Return the (x, y) coordinate for the center point of the cell that contains the specified text.  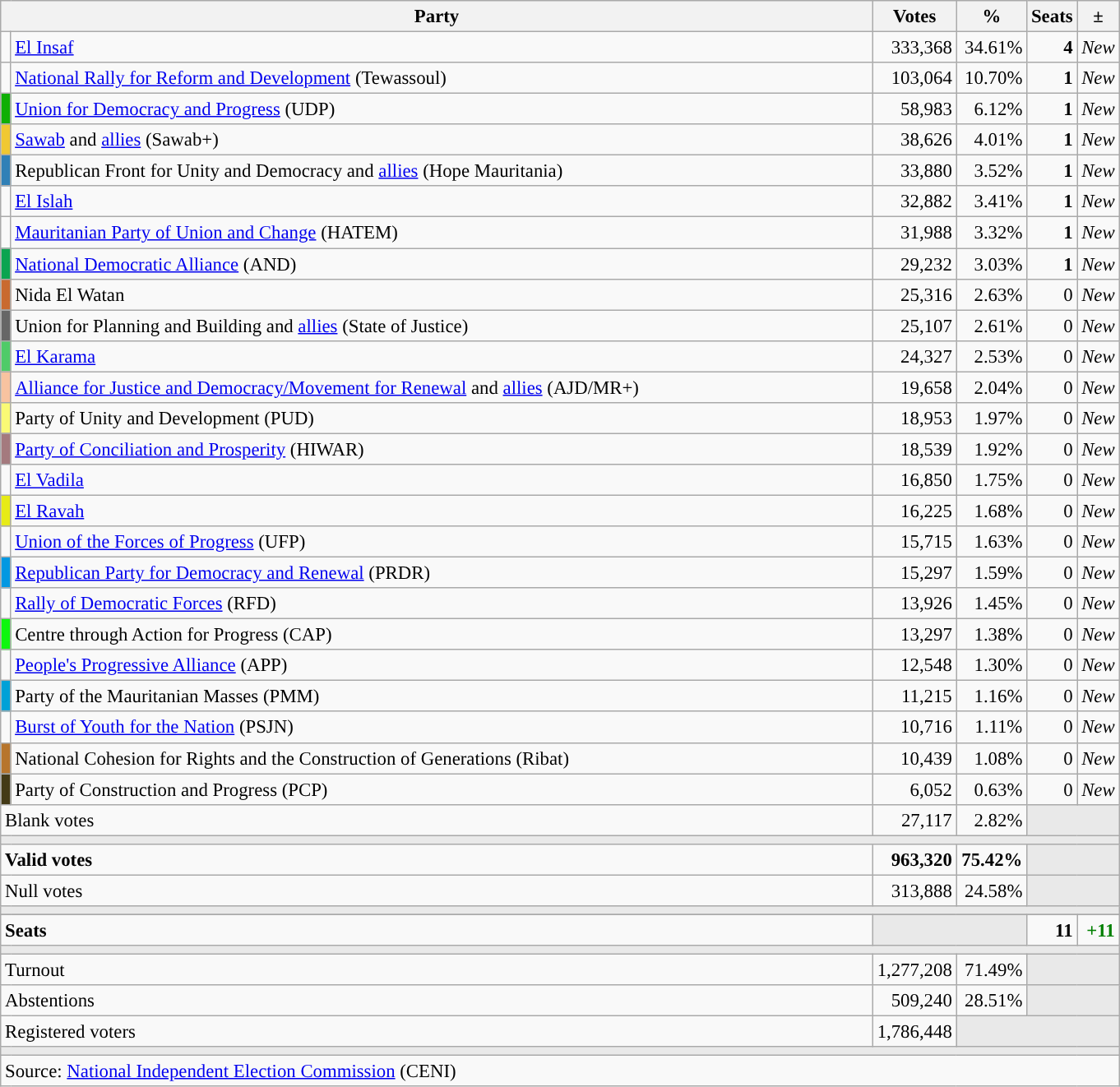
313,888 (914, 890)
10,439 (914, 758)
Source: National Independent Election Commission (CENI) (560, 1071)
38,626 (914, 140)
509,240 (914, 1001)
4 (1053, 48)
27,117 (914, 820)
El Vadila (442, 480)
29,232 (914, 264)
103,064 (914, 78)
+11 (1099, 930)
El Insaf (442, 48)
National Democratic Alliance (AND) (442, 264)
Party of Conciliation and Prosperity (HIWAR) (442, 449)
963,320 (914, 860)
3.32% (992, 233)
2.82% (992, 820)
Party of Unity and Development (PUD) (442, 419)
1.11% (992, 728)
Turnout (437, 970)
11 (1053, 930)
13,297 (914, 635)
18,539 (914, 449)
25,107 (914, 326)
Republican Front for Unity and Democracy and allies (Hope Mauritania) (442, 171)
Mauritanian Party of Union and Change (HATEM) (442, 233)
El Karama (442, 356)
Sawab and allies (Sawab+) (442, 140)
2.53% (992, 356)
6.12% (992, 109)
1.08% (992, 758)
National Rally for Reform and Development (Tewassoul) (442, 78)
1,277,208 (914, 970)
15,715 (914, 542)
24,327 (914, 356)
Union of the Forces of Progress (UFP) (442, 542)
2.61% (992, 326)
Votes (914, 16)
16,850 (914, 480)
333,368 (914, 48)
1.38% (992, 635)
Centre through Action for Progress (CAP) (442, 635)
58,983 (914, 109)
Party of the Mauritanian Masses (PMM) (442, 696)
3.03% (992, 264)
Alliance for Justice and Democracy/Movement for Renewal and allies (AJD/MR+) (442, 387)
13,926 (914, 604)
Valid votes (437, 860)
1.59% (992, 573)
Blank votes (437, 820)
10,716 (914, 728)
31,988 (914, 233)
33,880 (914, 171)
1.92% (992, 449)
Registered voters (437, 1032)
25,316 (914, 294)
Union for Planning and Building and allies (State of Justice) (442, 326)
19,658 (914, 387)
6,052 (914, 789)
% (992, 16)
28.51% (992, 1001)
3.41% (992, 201)
1.63% (992, 542)
2.04% (992, 387)
Union for Democracy and Progress (UDP) (442, 109)
1.16% (992, 696)
1,786,448 (914, 1032)
18,953 (914, 419)
15,297 (914, 573)
24.58% (992, 890)
Abstentions (437, 1001)
El Islah (442, 201)
32,882 (914, 201)
1.97% (992, 419)
1.68% (992, 511)
3.52% (992, 171)
71.49% (992, 970)
1.75% (992, 480)
10.70% (992, 78)
El Ravah (442, 511)
12,548 (914, 665)
4.01% (992, 140)
0.63% (992, 789)
Null votes (437, 890)
11,215 (914, 696)
2.63% (992, 294)
People's Progressive Alliance (APP) (442, 665)
1.45% (992, 604)
Nida El Watan (442, 294)
75.42% (992, 860)
Party of Construction and Progress (PCP) (442, 789)
National Cohesion for Rights and the Construction of Generations (Ribat) (442, 758)
Party (437, 16)
1.30% (992, 665)
± (1099, 16)
34.61% (992, 48)
Republican Party for Democracy and Renewal (PRDR) (442, 573)
Burst of Youth for the Nation (PSJN) (442, 728)
Rally of Democratic Forces (RFD) (442, 604)
16,225 (914, 511)
